Search for the cell housing the specified text and yield its (x, y) center coordinate. 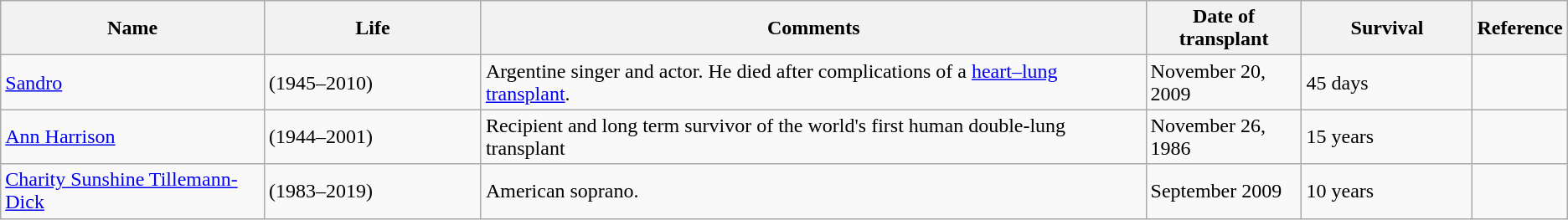
Reference (1519, 28)
Charity Sunshine Tillemann-Dick (132, 191)
Argentine singer and actor. He died after complications of a heart–lung transplant. (813, 82)
(1945–2010) (372, 82)
45 days (1387, 82)
September 2009 (1224, 191)
Name (132, 28)
Recipient and long term survivor of the world's first human double-lung transplant (813, 137)
(1944–2001) (372, 137)
(1983–2019) (372, 191)
Survival (1387, 28)
Life (372, 28)
Date of transplant (1224, 28)
15 years (1387, 137)
Comments (813, 28)
American soprano. (813, 191)
Ann Harrison (132, 137)
10 years (1387, 191)
Sandro (132, 82)
November 20, 2009 (1224, 82)
November 26, 1986 (1224, 137)
